Locate the cell with the specified text and output its [x, y] center coordinate. 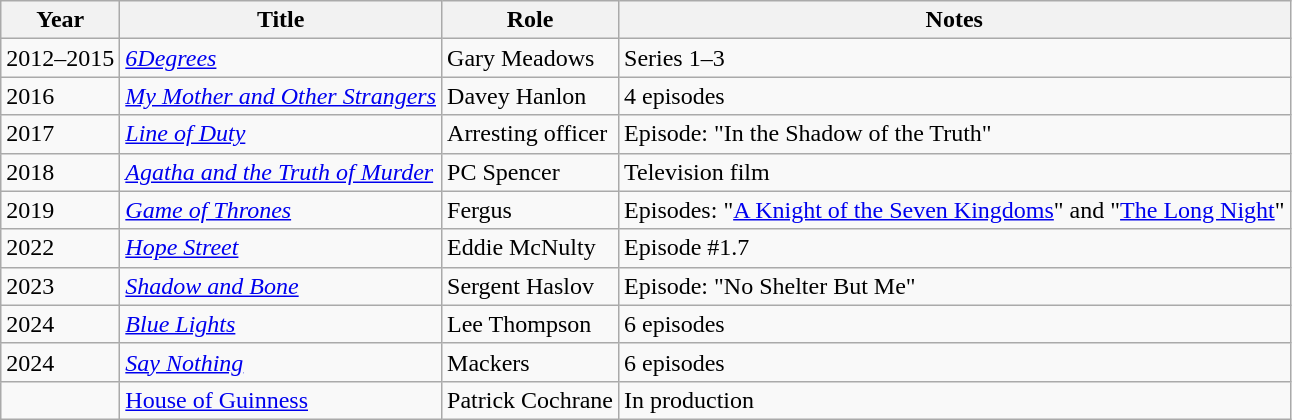
Episode: "No Shelter But Me" [955, 286]
Say Nothing [281, 362]
My Mother and Other Strangers [281, 96]
Agatha and the Truth of Murder [281, 172]
2022 [60, 248]
2018 [60, 172]
Episodes: "A Knight of the Seven Kingdoms" and "The Long Night" [955, 210]
Title [281, 20]
Year [60, 20]
2012–2015 [60, 58]
Lee Thompson [530, 324]
Patrick Cochrane [530, 400]
Role [530, 20]
Blue Lights [281, 324]
Television film [955, 172]
Eddie McNulty [530, 248]
PC Spencer [530, 172]
Shadow and Bone [281, 286]
Davey Hanlon [530, 96]
Hope Street [281, 248]
Gary Meadows [530, 58]
Fergus [530, 210]
4 episodes [955, 96]
2016 [60, 96]
Sergent Haslov [530, 286]
6Degrees [281, 58]
Episode: "In the Shadow of the Truth" [955, 134]
Notes [955, 20]
Mackers [530, 362]
2017 [60, 134]
2019 [60, 210]
Arresting officer [530, 134]
Game of Thrones [281, 210]
In production [955, 400]
Series 1–3 [955, 58]
House of Guinness [281, 400]
Line of Duty [281, 134]
Episode #1.7 [955, 248]
2023 [60, 286]
